Find where the given text appears and provide that cell's center as [x, y] coordinate. 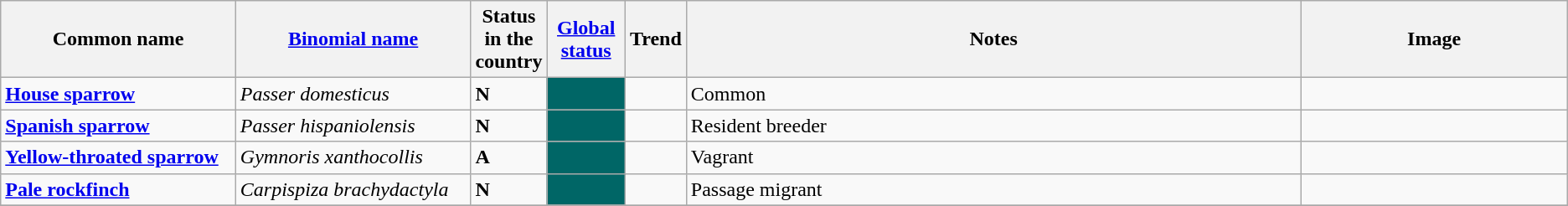
Notes [993, 39]
Common name [119, 39]
Global status [586, 39]
Pale rockfinch [119, 189]
Passer hispaniolensis [353, 126]
Image [1434, 39]
Carpispiza brachydactyla [353, 189]
Passer domesticus [353, 94]
Gymnoris xanthocollis [353, 157]
House sparrow [119, 94]
A [509, 157]
Status in the country [509, 39]
Binomial name [353, 39]
Resident breeder [993, 126]
Trend [655, 39]
Passage migrant [993, 189]
Spanish sparrow [119, 126]
Common [993, 94]
Yellow-throated sparrow [119, 157]
Vagrant [993, 157]
